Provide the [X, Y] coordinate of the cell's center where the given text is located.  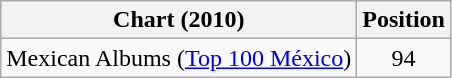
Mexican Albums (Top 100 México) [179, 58]
94 [404, 58]
Position [404, 20]
Chart (2010) [179, 20]
